Identify which cell holds the provided text, then report its [x, y] central coordinate. 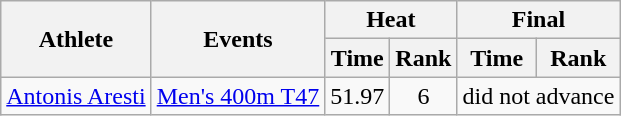
Events [238, 39]
Antonis Aresti [76, 96]
did not advance [538, 96]
51.97 [358, 96]
6 [424, 96]
Athlete [76, 39]
Men's 400m T47 [238, 96]
Heat [391, 20]
Final [538, 20]
